Scan for the cell matching the given text and deliver its [x, y] coordinate at center. 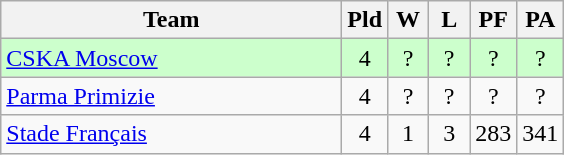
PF [494, 20]
Parma Primizie [172, 96]
L [450, 20]
CSKA Moscow [172, 58]
Team [172, 20]
PA [540, 20]
283 [494, 134]
Pld [365, 20]
W [408, 20]
Stade Français [172, 134]
1 [408, 134]
3 [450, 134]
341 [540, 134]
